Capture the cell that displays the provided text and extract its [X, Y] central coordinate. 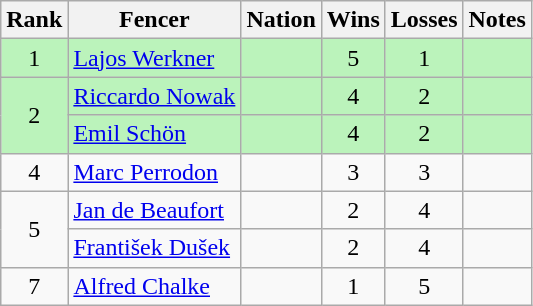
Alfred Chalke [154, 286]
Riccardo Nowak [154, 96]
7 [34, 286]
Losses [424, 20]
Wins [353, 20]
Rank [34, 20]
František Dušek [154, 248]
Fencer [154, 20]
Notes [497, 20]
Nation [281, 20]
Emil Schön [154, 134]
Jan de Beaufort [154, 210]
Lajos Werkner [154, 58]
Marc Perrodon [154, 172]
